Output the [x, y] coordinate of the center of the cell containing the given text.  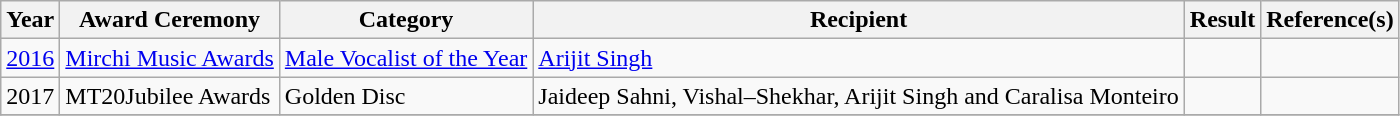
Award Ceremony [170, 20]
MT20Jubilee Awards [170, 96]
2016 [30, 58]
Year [30, 20]
Reference(s) [1330, 20]
Mirchi Music Awards [170, 58]
Recipient [858, 20]
Jaideep Sahni, Vishal–Shekhar, Arijit Singh and Caralisa Monteiro [858, 96]
Arijit Singh [858, 58]
Category [406, 20]
2017 [30, 96]
Male Vocalist of the Year [406, 58]
Result [1222, 20]
Golden Disc [406, 96]
